Capture the cell that displays the provided text and extract its [X, Y] central coordinate. 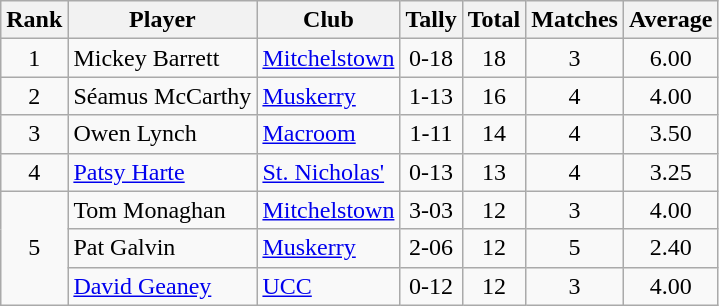
0-12 [431, 286]
13 [494, 172]
Owen Lynch [162, 134]
14 [494, 134]
6.00 [670, 58]
0-18 [431, 58]
Matches [575, 20]
3.50 [670, 134]
Tom Monaghan [162, 210]
David Geaney [162, 286]
Séamus McCarthy [162, 96]
Total [494, 20]
1-13 [431, 96]
2.40 [670, 248]
UCC [328, 286]
Average [670, 20]
St. Nicholas' [328, 172]
Mickey Barrett [162, 58]
2-06 [431, 248]
Rank [34, 20]
Club [328, 20]
1-11 [431, 134]
Patsy Harte [162, 172]
Macroom [328, 134]
Pat Galvin [162, 248]
1 [34, 58]
3-03 [431, 210]
Player [162, 20]
0-13 [431, 172]
Tally [431, 20]
2 [34, 96]
16 [494, 96]
3.25 [670, 172]
18 [494, 58]
